Output the (x, y) coordinate of the center of the cell containing the given text.  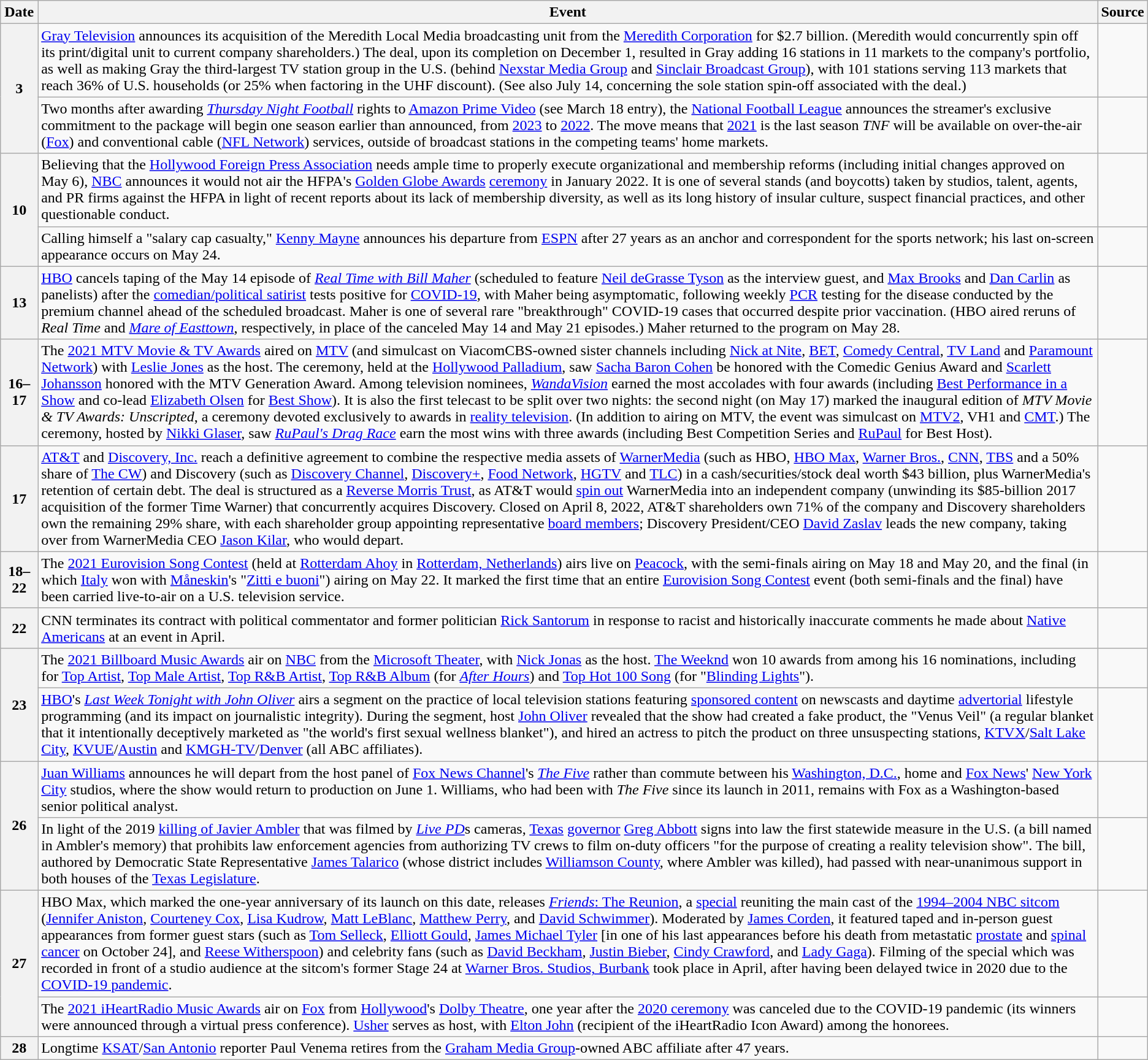
16–17 (20, 393)
Event (568, 12)
28 (20, 1048)
Longtime KSAT/San Antonio reporter Paul Venema retires from the Graham Media Group-owned ABC affiliate after 47 years. (568, 1048)
18–22 (20, 580)
27 (20, 964)
22 (20, 628)
10 (20, 210)
17 (20, 498)
3 (20, 88)
23 (20, 704)
Source (1122, 12)
Date (20, 12)
26 (20, 826)
13 (20, 303)
